Search for the cell housing the specified text and yield its [X, Y] center coordinate. 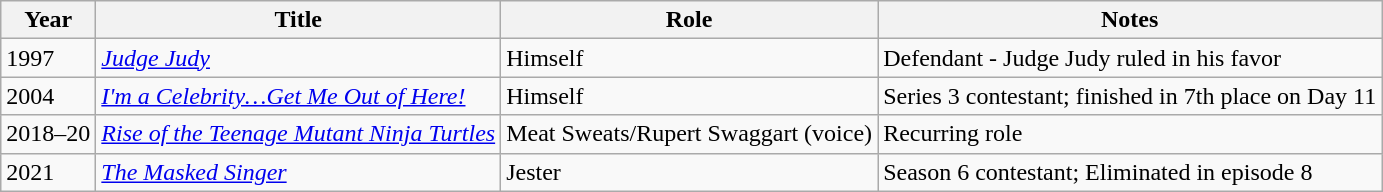
Role [690, 20]
The Masked Singer [298, 172]
2004 [48, 96]
1997 [48, 58]
Notes [1130, 20]
Season 6 contestant; Eliminated in episode 8 [1130, 172]
Defendant - Judge Judy ruled in his favor [1130, 58]
Jester [690, 172]
2021 [48, 172]
Year [48, 20]
2018–20 [48, 134]
Meat Sweats/Rupert Swaggart (voice) [690, 134]
Rise of the Teenage Mutant Ninja Turtles [298, 134]
I'm a Celebrity…Get Me Out of Here! [298, 96]
Judge Judy [298, 58]
Title [298, 20]
Series 3 contestant; finished in 7th place on Day 11 [1130, 96]
Recurring role [1130, 134]
